Pinpoint the cell where the given text exists, returning its (X, Y) midpoint coordinate. 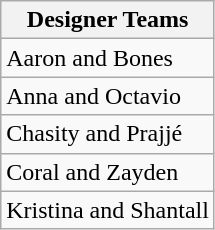
Anna and Octavio (108, 96)
Designer Teams (108, 20)
Kristina and Shantall (108, 210)
Coral and Zayden (108, 172)
Chasity and Prajjé (108, 134)
Aaron and Bones (108, 58)
